Return (X, Y) of the center of cell containing provided text 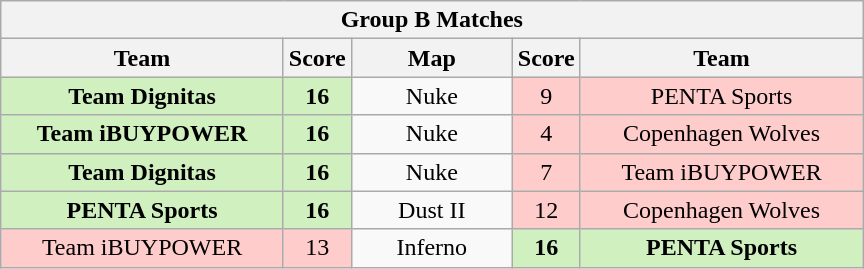
Inferno (432, 248)
Map (432, 58)
4 (546, 134)
9 (546, 96)
12 (546, 210)
13 (317, 248)
Dust II (432, 210)
Group B Matches (432, 20)
7 (546, 172)
